Scan for the cell matching the given text and deliver its (x, y) coordinate at center. 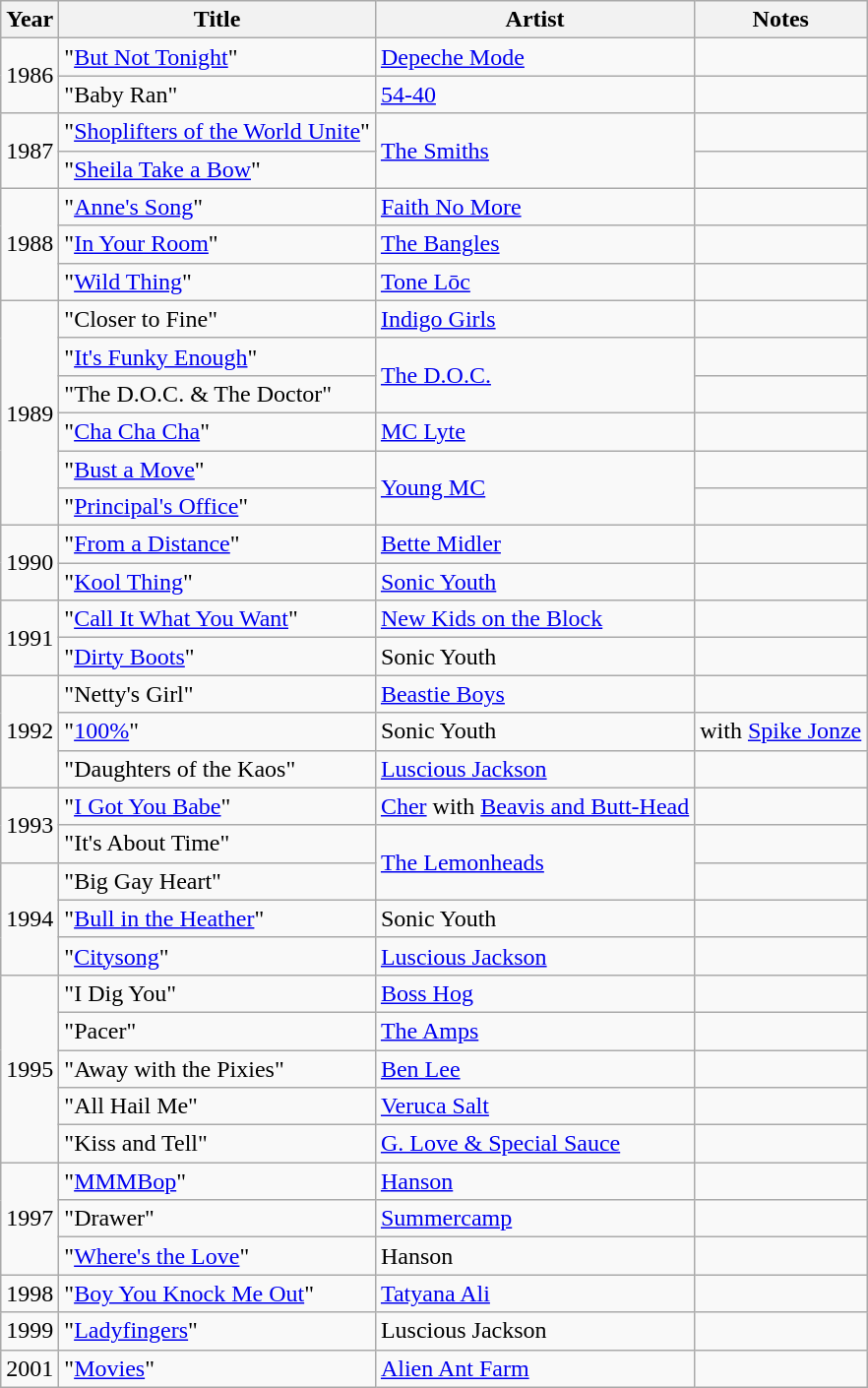
Bette Midler (534, 544)
"Principal's Office" (217, 507)
"I Dig You" (217, 993)
"Kool Thing" (217, 582)
The Lemonheads (534, 862)
Young MC (534, 488)
1997 (30, 1219)
"It's About Time" (217, 844)
1992 (30, 731)
Cher with Beavis and Butt-Head (534, 806)
"Shoplifters of the World Unite" (217, 132)
"Dirty Boots" (217, 657)
"Wild Thing" (217, 282)
with Spike Jonze (781, 731)
"The D.O.C. & The Doctor" (217, 394)
"It's Funky Enough" (217, 356)
Title (217, 20)
"Bust a Move" (217, 470)
Notes (781, 20)
Ben Lee (534, 1068)
2001 (30, 1368)
Tone Lōc (534, 282)
"Big Gay Heart" (217, 881)
"Ladyfingers" (217, 1331)
"Call It What You Want" (217, 619)
1990 (30, 563)
"Closer to Fine" (217, 319)
Artist (534, 20)
New Kids on the Block (534, 619)
"100%" (217, 731)
1988 (30, 244)
"In Your Room" (217, 244)
"All Hail Me" (217, 1106)
Indigo Girls (534, 319)
"Where's the Love" (217, 1256)
"Boy You Knock Me Out" (217, 1293)
"Kiss and Tell" (217, 1144)
1986 (30, 76)
Alien Ant Farm (534, 1368)
Tatyana Ali (534, 1293)
"Netty's Girl" (217, 694)
1994 (30, 918)
Boss Hog (534, 993)
"Sheila Take a Bow" (217, 169)
"Bull in the Heather" (217, 918)
1998 (30, 1293)
G. Love & Special Sauce (534, 1144)
The Amps (534, 1031)
"From a Distance" (217, 544)
54-40 (534, 95)
Summercamp (534, 1219)
"Cha Cha Cha" (217, 431)
"But Not Tonight" (217, 57)
Beastie Boys (534, 694)
1989 (30, 412)
The D.O.C. (534, 375)
Depeche Mode (534, 57)
Faith No More (534, 207)
"Pacer" (217, 1031)
"Daughters of the Kaos" (217, 769)
Veruca Salt (534, 1106)
The Bangles (534, 244)
1993 (30, 825)
"Anne's Song" (217, 207)
"Baby Ran" (217, 95)
The Smiths (534, 151)
"I Got You Babe" (217, 806)
Year (30, 20)
"Citysong" (217, 956)
1999 (30, 1331)
"Movies" (217, 1368)
"Away with the Pixies" (217, 1068)
"MMMBop" (217, 1181)
MC Lyte (534, 431)
1995 (30, 1068)
1991 (30, 638)
1987 (30, 151)
"Drawer" (217, 1219)
